Return (x, y) of the center of cell containing provided text 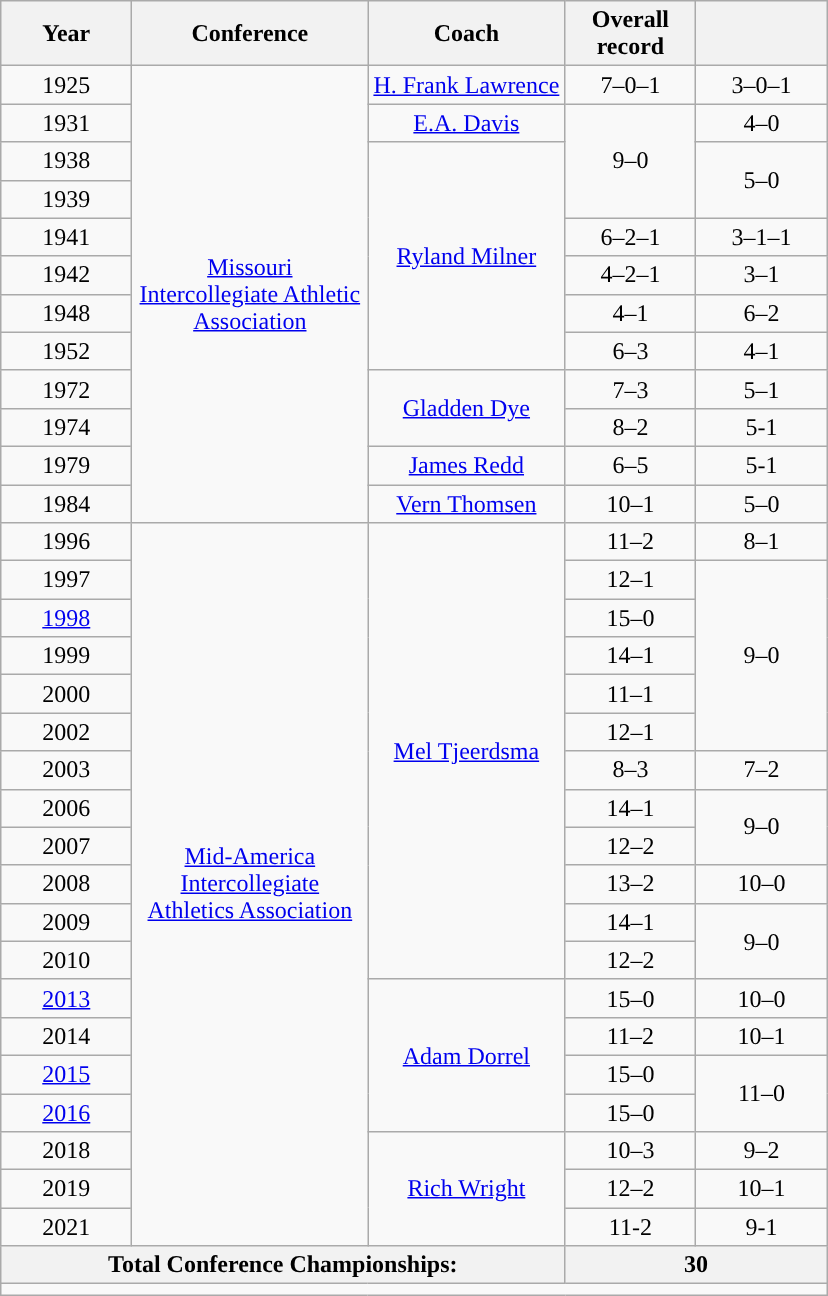
Mid-America Intercollegiate Athletics Association (250, 884)
11-2 (630, 1227)
11–1 (630, 694)
5–1 (762, 389)
2009 (66, 922)
1938 (66, 161)
7–0–1 (630, 85)
2016 (66, 1113)
1997 (66, 580)
8–1 (762, 542)
2018 (66, 1151)
9-1 (762, 1227)
Overallrecord (630, 34)
Missouri Intercollegiate Athletic Association (250, 294)
2010 (66, 960)
2014 (66, 1036)
1979 (66, 465)
1925 (66, 85)
1999 (66, 656)
Conference (250, 34)
2015 (66, 1074)
3–1 (762, 275)
2006 (66, 808)
H. Frank Lawrence (466, 85)
3–1–1 (762, 237)
1948 (66, 313)
10–3 (630, 1151)
6–5 (630, 465)
1972 (66, 389)
1931 (66, 123)
2019 (66, 1189)
1939 (66, 199)
7–3 (630, 389)
1984 (66, 503)
2008 (66, 884)
4–0 (762, 123)
Adam Dorrel (466, 1055)
1942 (66, 275)
2013 (66, 998)
1998 (66, 618)
13–2 (630, 884)
9–2 (762, 1151)
1941 (66, 237)
8–3 (630, 770)
2021 (66, 1227)
Total Conference Championships: (283, 1265)
6–2–1 (630, 237)
1952 (66, 351)
Gladden Dye (466, 408)
2003 (66, 770)
Vern Thomsen (466, 503)
James Redd (466, 465)
Year (66, 34)
2002 (66, 732)
11–0 (762, 1093)
Rich Wright (466, 1189)
8–2 (630, 427)
Ryland Milner (466, 256)
30 (696, 1265)
Coach (466, 34)
4–2–1 (630, 275)
2000 (66, 694)
1974 (66, 427)
6–2 (762, 313)
2007 (66, 846)
E.A. Davis (466, 123)
Mel Tjeerdsma (466, 752)
6–3 (630, 351)
1996 (66, 542)
3–0–1 (762, 85)
7–2 (762, 770)
